Pinpoint the cell where the given text exists, returning its [X, Y] midpoint coordinate. 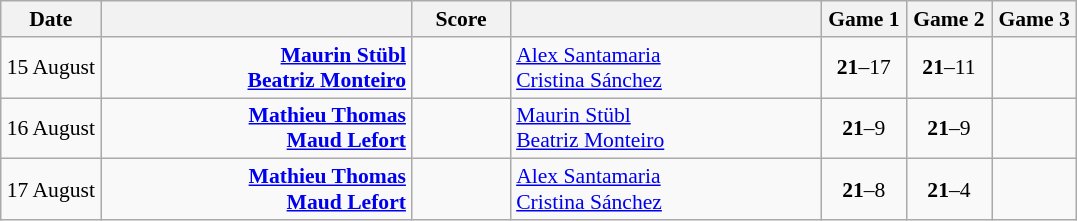
Date [51, 19]
21–4 [948, 190]
Game 3 [1034, 19]
16 August [51, 128]
21–11 [948, 68]
21–17 [864, 68]
Game 2 [948, 19]
Score [461, 19]
15 August [51, 68]
17 August [51, 190]
Game 1 [864, 19]
21–8 [864, 190]
